Output the (X, Y) coordinate of the center of the cell containing the given text.  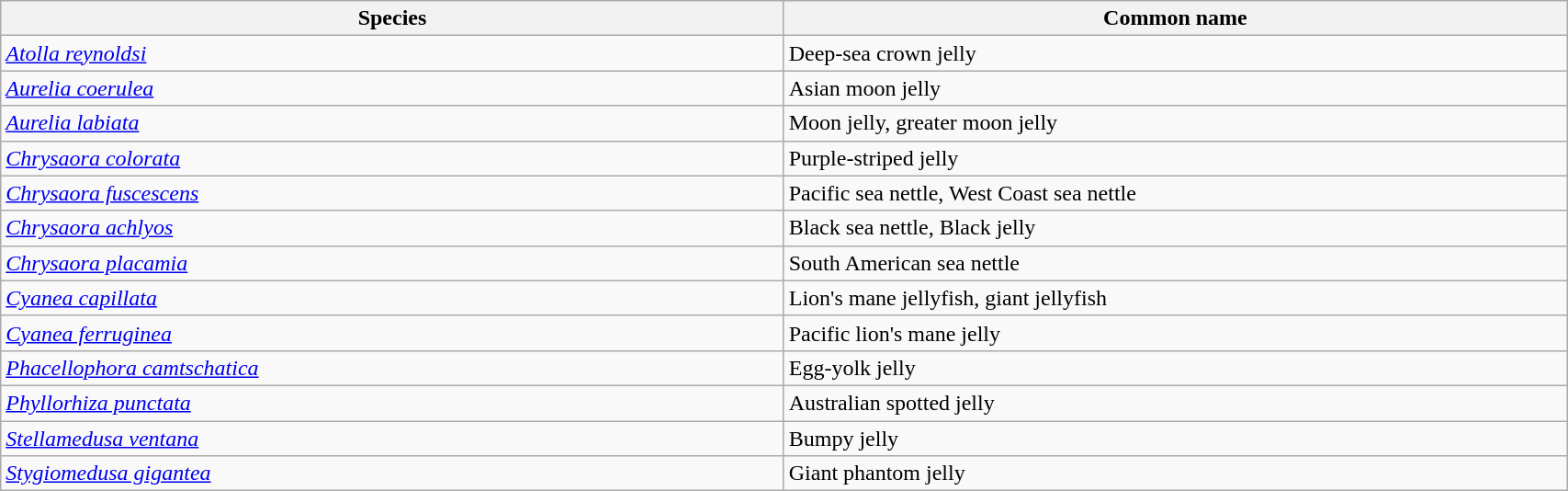
Species (392, 18)
Phacellophora camtschatica (392, 368)
Moon jelly, greater moon jelly (1175, 123)
Chrysaora fuscescens (392, 193)
Cyanea ferruginea (392, 333)
Chrysaora achlyos (392, 228)
Stygiomedusa gigantea (392, 474)
Australian spotted jelly (1175, 403)
Lion's mane jellyfish, giant jellyfish (1175, 298)
Atolla reynoldsi (392, 53)
Aurelia labiata (392, 123)
Cyanea capillata (392, 298)
Common name (1175, 18)
South American sea nettle (1175, 263)
Giant phantom jelly (1175, 474)
Purple-striped jelly (1175, 158)
Pacific lion's mane jelly (1175, 333)
Black sea nettle, Black jelly (1175, 228)
Pacific sea nettle, West Coast sea nettle (1175, 193)
Chrysaora colorata (392, 158)
Chrysaora placamia (392, 263)
Aurelia coerulea (392, 88)
Asian moon jelly (1175, 88)
Phyllorhiza punctata (392, 403)
Egg-yolk jelly (1175, 368)
Deep-sea crown jelly (1175, 53)
Stellamedusa ventana (392, 439)
Bumpy jelly (1175, 439)
